Output the [X, Y] coordinate of the center of the cell containing the given text.  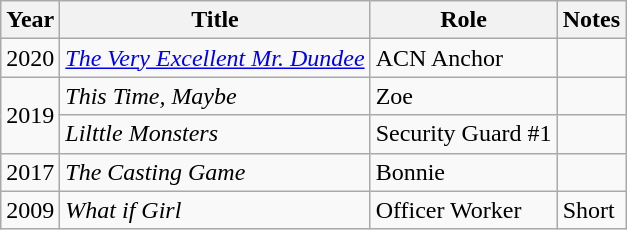
2020 [30, 58]
Security Guard #1 [464, 134]
Notes [591, 20]
ACN Anchor [464, 58]
Lilttle Monsters [215, 134]
Officer Worker [464, 210]
Zoe [464, 96]
Year [30, 20]
The Casting Game [215, 172]
2009 [30, 210]
Title [215, 20]
Short [591, 210]
What if Girl [215, 210]
The Very Excellent Mr. Dundee [215, 58]
Bonnie [464, 172]
2019 [30, 115]
This Time, Maybe [215, 96]
2017 [30, 172]
Role [464, 20]
